Detect which cell encompasses the target text, then output its (x, y) center coordinate. 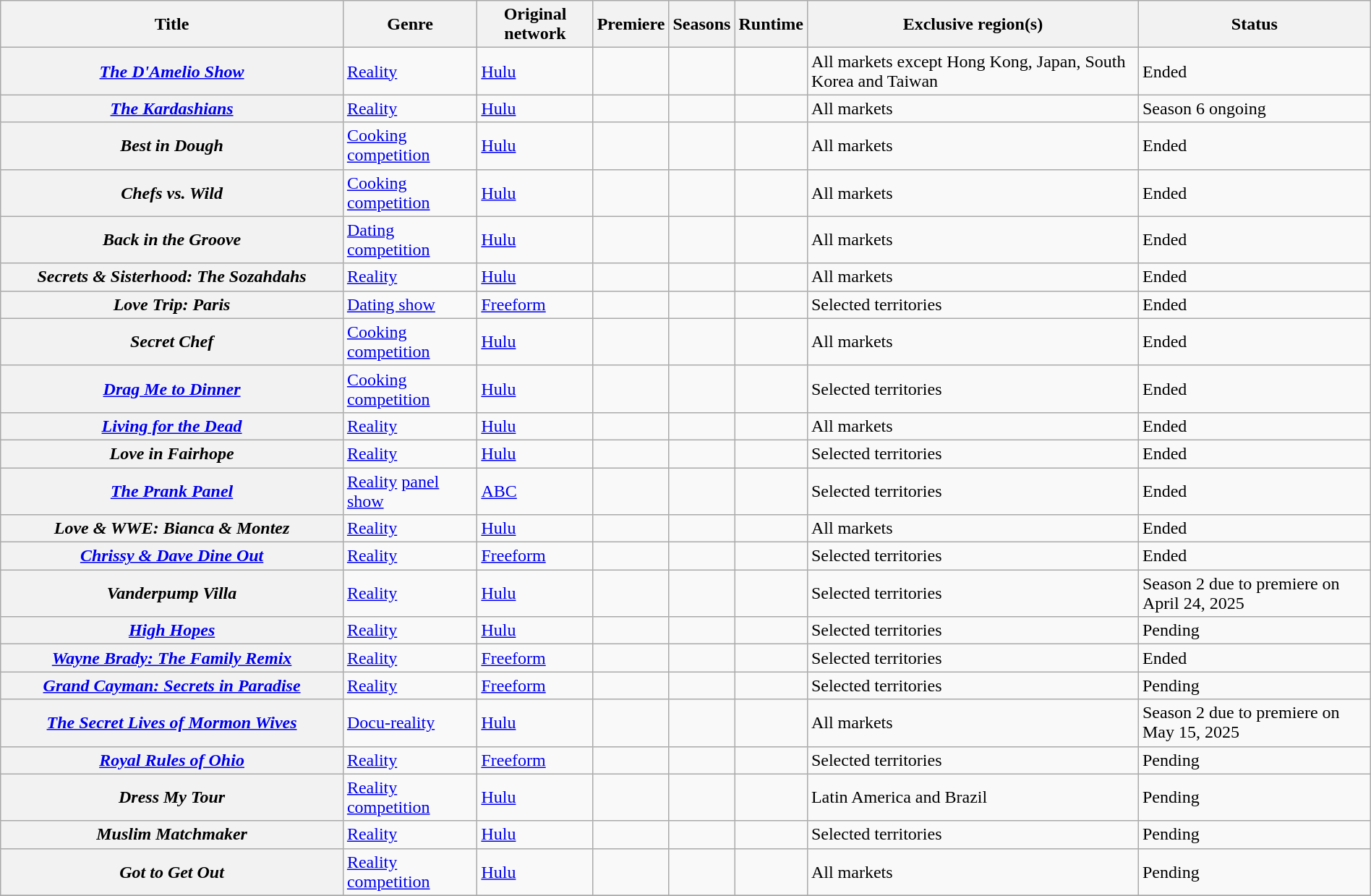
Season 2 due to premiere on April 24, 2025 (1254, 593)
Secret Chef (172, 341)
Got to Get Out (172, 872)
Wayne Brady: The Family Remix (172, 658)
Vanderpump Villa (172, 593)
Muslim Matchmaker (172, 835)
Genre (410, 25)
High Hopes (172, 631)
Chefs vs. Wild (172, 192)
Dating show (410, 304)
Latin America and Brazil (973, 797)
Runtime (771, 25)
The Secret Lives of Mormon Wives (172, 723)
Secrets & Sisterhood: The Sozahdahs (172, 277)
Best in Dough (172, 146)
Grand Cayman: Secrets in Paradise (172, 686)
Back in the Groove (172, 240)
Living for the Dead (172, 426)
Dress My Tour (172, 797)
Reality panel show (410, 490)
Love in Fairhope (172, 453)
Docu-reality (410, 723)
The D'Amelio Show (172, 71)
Status (1254, 25)
Chrissy & Dave Dine Out (172, 556)
ABC (535, 490)
The Prank Panel (172, 490)
The Kardashians (172, 108)
Love Trip: Paris (172, 304)
Original network (535, 25)
Title (172, 25)
Drag Me to Dinner (172, 389)
Season 6 ongoing (1254, 108)
Exclusive region(s) (973, 25)
Season 2 due to premiere on May 15, 2025 (1254, 723)
Dating competition (410, 240)
All markets except Hong Kong, Japan, South Korea and Taiwan (973, 71)
Premiere (631, 25)
Royal Rules of Ohio (172, 760)
Seasons (701, 25)
Love & WWE: Bianca & Montez (172, 529)
